Output the [X, Y] coordinate of the center of the cell containing the given text.  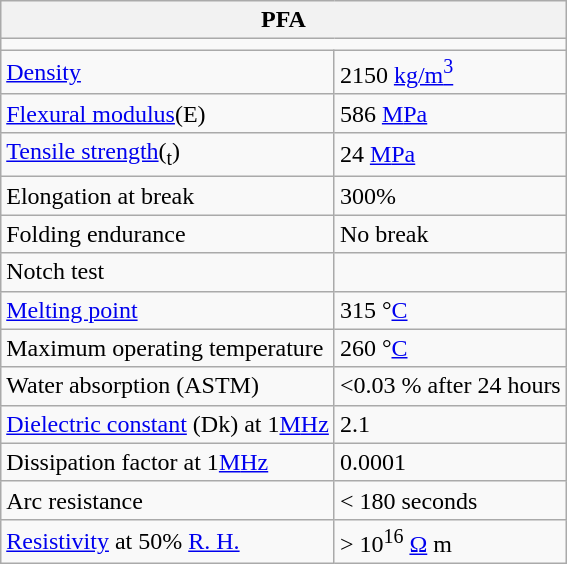
Density [168, 72]
Tensile strength(t) [168, 154]
260 °C [450, 348]
0.0001 [450, 462]
Dielectric constant (Dk) at 1MHz [168, 424]
Notch test [168, 272]
Flexural modulus(E) [168, 113]
Maximum operating temperature [168, 348]
Elongation at break [168, 196]
Folding endurance [168, 234]
> 1016 Ω m [450, 542]
Water absorption (ASTM) [168, 386]
300% [450, 196]
315 °C [450, 310]
PFA [284, 20]
2.1 [450, 424]
Melting point [168, 310]
24 MPa [450, 154]
Resistivity at 50% R. H. [168, 542]
586 MPa [450, 113]
No break [450, 234]
< 180 seconds [450, 500]
Arc resistance [168, 500]
<0.03 % after 24 hours [450, 386]
2150 kg/m3 [450, 72]
Dissipation factor at 1MHz [168, 462]
